Locate the cell with the specified text and output its (x, y) center coordinate. 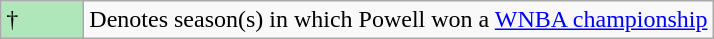
† (42, 20)
Denotes season(s) in which Powell won a WNBA championship (398, 20)
